From the cell containing the given text, extract its center point as [x, y] coordinate. 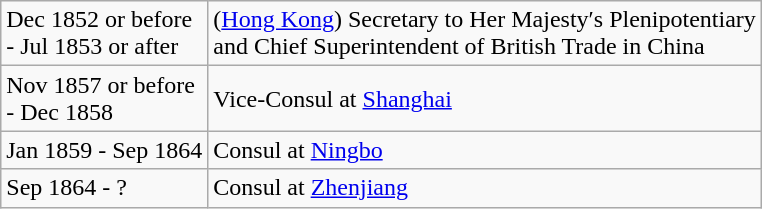
Consul at Ningbo [485, 150]
Dec 1852 or before- Jul 1853 or after [104, 34]
Nov 1857 or before- Dec 1858 [104, 98]
Consul at Zhenjiang [485, 188]
Jan 1859 - Sep 1864 [104, 150]
Vice-Consul at Shanghai [485, 98]
(Hong Kong) Secretary to Her Majesty′s Plenipotentiaryand Chief Superintendent of British Trade in China [485, 34]
Sep 1864 - ? [104, 188]
